Extract the [x, y] coordinate from the center of the cell holding the provided text.  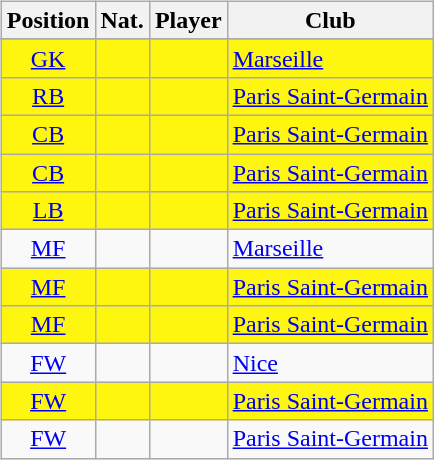
GK [48, 58]
Player [188, 20]
LB [48, 211]
Nice [330, 363]
Nat. [122, 20]
Club [330, 20]
Position [48, 20]
RB [48, 96]
